Determine the [X, Y] coordinate at the center of the cell enclosing the given text.  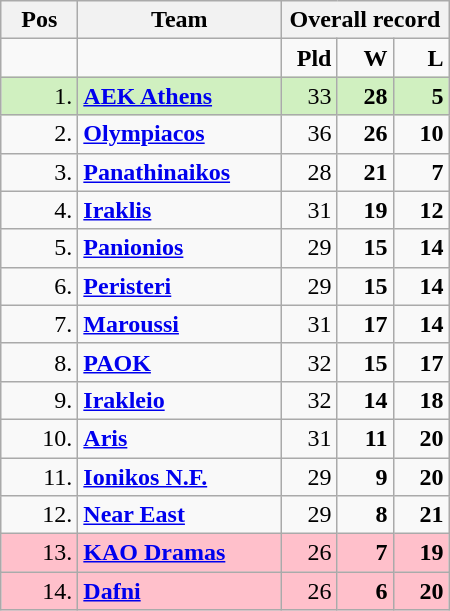
Panathinaikos [180, 172]
8 [365, 515]
3. [40, 172]
9 [365, 477]
18 [421, 400]
8. [40, 362]
Ionikos N.F. [180, 477]
AEK Athens [180, 96]
PAOK [180, 362]
14. [40, 591]
11 [365, 438]
Team [180, 20]
12. [40, 515]
6. [40, 286]
6 [365, 591]
KAO Dramas [180, 553]
33 [309, 96]
Iraklis [180, 210]
Pos [40, 20]
L [421, 58]
5 [421, 96]
Peristeri [180, 286]
Maroussi [180, 324]
7. [40, 324]
11. [40, 477]
W [365, 58]
Overall record [365, 20]
4. [40, 210]
10. [40, 438]
1. [40, 96]
5. [40, 248]
Olympiacos [180, 134]
13. [40, 553]
Irakleio [180, 400]
Pld [309, 58]
Dafni [180, 591]
2. [40, 134]
Aris [180, 438]
Near East [180, 515]
36 [309, 134]
12 [421, 210]
Panionios [180, 248]
9. [40, 400]
10 [421, 134]
